Detect which cell encompasses the target text, then output its (x, y) center coordinate. 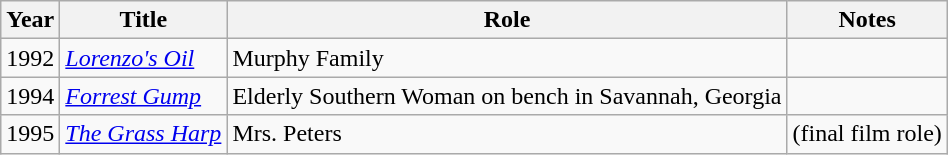
Title (144, 20)
Role (507, 20)
Forrest Gump (144, 96)
Elderly Southern Woman on bench in Savannah, Georgia (507, 96)
1994 (30, 96)
Lorenzo's Oil (144, 58)
Notes (867, 20)
Year (30, 20)
The Grass Harp (144, 134)
Murphy Family (507, 58)
(final film role) (867, 134)
1995 (30, 134)
1992 (30, 58)
Mrs. Peters (507, 134)
